Locate the cell with the specified text and output its (x, y) center coordinate. 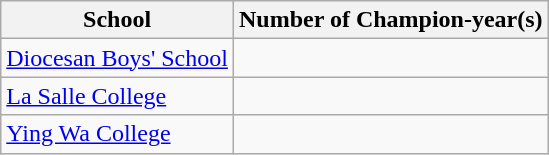
La Salle College (118, 96)
School (118, 20)
Number of Champion-year(s) (390, 20)
Diocesan Boys' School (118, 58)
Ying Wa College (118, 134)
